From the cell containing the given text, extract its center point as (X, Y) coordinate. 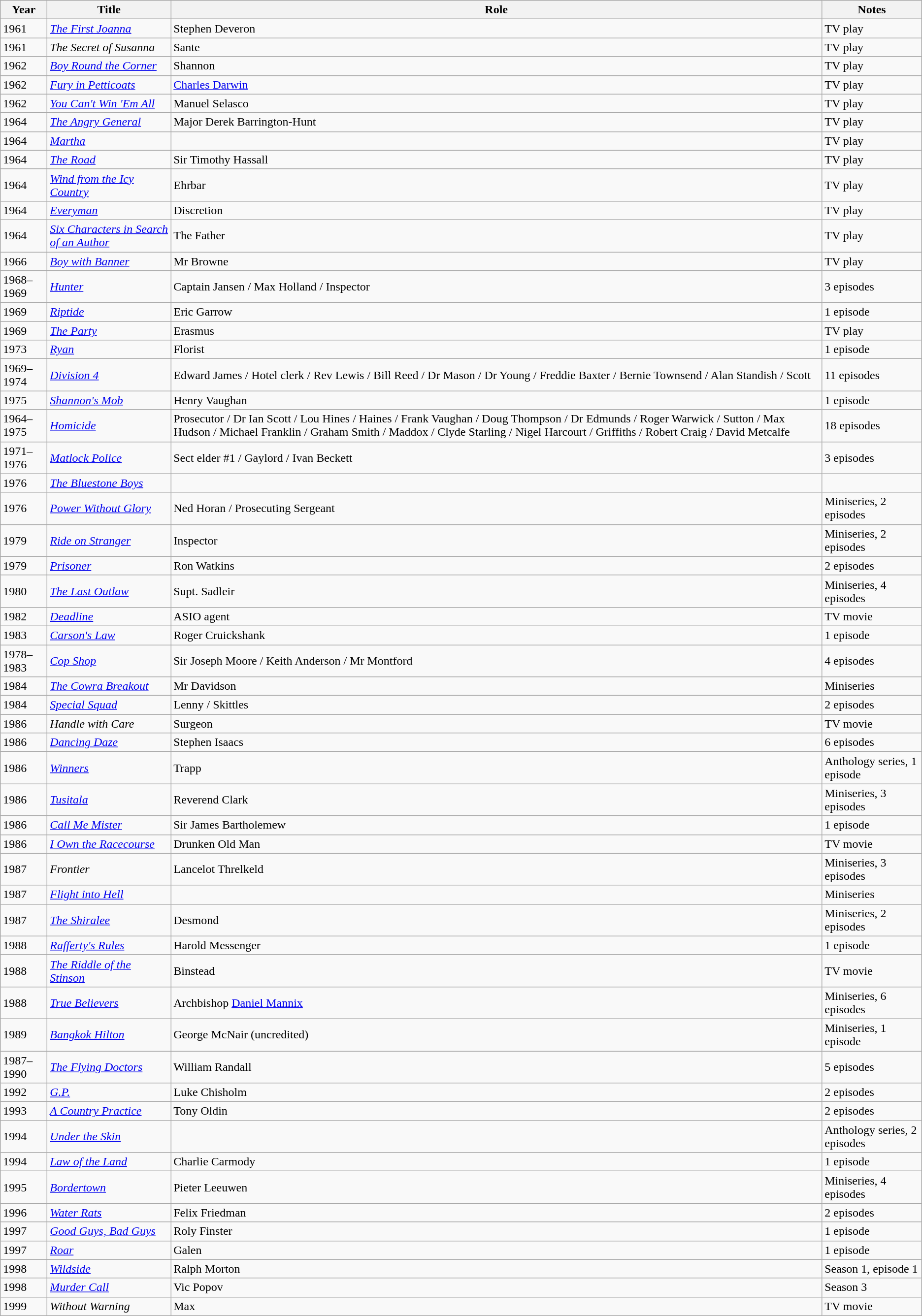
G.P. (109, 1092)
George McNair (uncredited) (496, 1035)
A Country Practice (109, 1111)
Dancing Daze (109, 742)
Ron Watkins (496, 566)
ASIO agent (496, 616)
Tony Oldin (496, 1111)
Without Warning (109, 1306)
Manuel Selasco (496, 103)
1971–1976 (24, 458)
The First Joanna (109, 29)
Call Me Mister (109, 825)
Florist (496, 350)
Desmond (496, 920)
Cop Shop (109, 661)
Shannon (496, 66)
Roly Finster (496, 1231)
The Bluestone Boys (109, 483)
Inspector (496, 541)
The Cowra Breakout (109, 686)
Stephen Deveron (496, 29)
Title (109, 10)
1999 (24, 1306)
Max (496, 1306)
1968–1969 (24, 287)
The Angry General (109, 122)
Luke Chisholm (496, 1092)
1980 (24, 591)
11 episodes (872, 375)
1992 (24, 1092)
Shannon's Mob (109, 400)
6 episodes (872, 742)
The Father (496, 235)
The Shiralee (109, 920)
Mr Browne (496, 261)
1973 (24, 350)
Bordertown (109, 1188)
Mr Davidson (496, 686)
Power Without Glory (109, 508)
Eric Garrow (496, 312)
The Party (109, 331)
Charlie Carmody (496, 1162)
Tusitala (109, 800)
Carson's Law (109, 635)
Trapp (496, 768)
The Flying Doctors (109, 1066)
1966 (24, 261)
Boy with Banner (109, 261)
Discretion (496, 210)
Sir Joseph Moore / Keith Anderson / Mr Montford (496, 661)
Division 4 (109, 375)
Sect elder #1 / Gaylord / Ivan Beckett (496, 458)
Binstead (496, 971)
Boy Round the Corner (109, 66)
Edward James / Hotel clerk / Rev Lewis / Bill Reed / Dr Mason / Dr Young / Freddie Baxter / Bernie Townsend / Alan Standish / Scott (496, 375)
Everyman (109, 210)
Sir James Bartholemew (496, 825)
Surgeon (496, 724)
Law of the Land (109, 1162)
Six Characters in Search of an Author (109, 235)
Rafferty's Rules (109, 945)
1996 (24, 1213)
Homicide (109, 425)
Bangkok Hilton (109, 1035)
Ehrbar (496, 185)
Vic Popov (496, 1287)
Erasmus (496, 331)
Role (496, 10)
Deadline (109, 616)
Year (24, 10)
Felix Friedman (496, 1213)
The Last Outlaw (109, 591)
Season 1, episode 1 (872, 1269)
Season 3 (872, 1287)
1982 (24, 616)
Major Derek Barrington-Hunt (496, 122)
18 episodes (872, 425)
Winners (109, 768)
Murder Call (109, 1287)
Handle with Care (109, 724)
Reverend Clark (496, 800)
Fury in Petticoats (109, 85)
1975 (24, 400)
Ryan (109, 350)
Ride on Stranger (109, 541)
Ned Horan / Prosecuting Sergeant (496, 508)
1987–1990 (24, 1066)
The Road (109, 160)
5 episodes (872, 1066)
Archbishop Daniel Mannix (496, 1002)
Drunken Old Man (496, 844)
1989 (24, 1035)
1964–1975 (24, 425)
Pieter Leeuwen (496, 1188)
Henry Vaughan (496, 400)
Lenny / Skittles (496, 705)
The Riddle of the Stinson (109, 971)
Water Rats (109, 1213)
Charles Darwin (496, 85)
Miniseries, 1 episode (872, 1035)
Stephen Isaacs (496, 742)
Matlock Police (109, 458)
Roar (109, 1250)
Special Squad (109, 705)
Sir Timothy Hassall (496, 160)
Anthology series, 2 episodes (872, 1136)
Wind from the Icy Country (109, 185)
Flight into Hell (109, 895)
1983 (24, 635)
1978–1983 (24, 661)
Good Guys, Bad Guys (109, 1231)
4 episodes (872, 661)
The Secret of Susanna (109, 47)
Galen (496, 1250)
Sante (496, 47)
Ralph Morton (496, 1269)
Riptide (109, 312)
You Can't Win 'Em All (109, 103)
Harold Messenger (496, 945)
Under the Skin (109, 1136)
Notes (872, 10)
Wildside (109, 1269)
William Randall (496, 1066)
Miniseries, 6 episodes (872, 1002)
Hunter (109, 287)
1993 (24, 1111)
Anthology series, 1 episode (872, 768)
Captain Jansen / Max Holland / Inspector (496, 287)
True Believers (109, 1002)
Frontier (109, 869)
Prisoner (109, 566)
Roger Cruickshank (496, 635)
1969–1974 (24, 375)
Supt. Sadleir (496, 591)
I Own the Racecourse (109, 844)
Lancelot Threlkeld (496, 869)
1995 (24, 1188)
Martha (109, 141)
